Provide the (X, Y) coordinate of the cell's center where the given text is located.  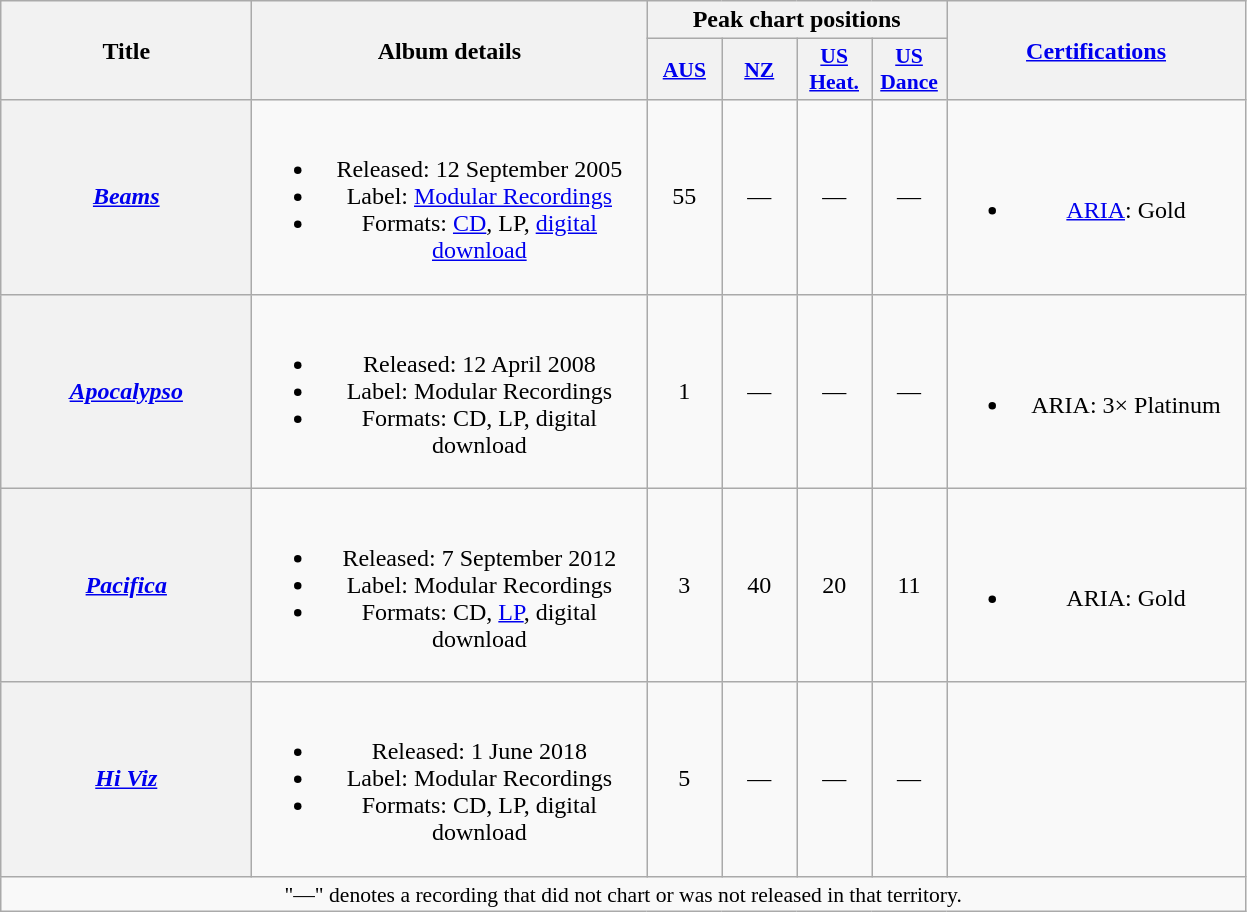
Album details (450, 50)
Released: 1 June 2018Label: Modular RecordingsFormats: CD, LP, digital download (450, 779)
"—" denotes a recording that did not chart or was not released in that territory. (624, 894)
Pacifica (126, 585)
5 (684, 779)
1 (684, 391)
ARIA: 3× Platinum (1096, 391)
Released: 12 April 2008Label: Modular RecordingsFormats: CD, LP, digital download (450, 391)
Certifications (1096, 50)
40 (760, 585)
3 (684, 585)
US Dance (910, 70)
11 (910, 585)
Title (126, 50)
Released: 7 September 2012Label: Modular RecordingsFormats: CD, LP, digital download (450, 585)
55 (684, 197)
NZ (760, 70)
Released: 12 September 2005Label: Modular RecordingsFormats: CD, LP, digital download (450, 197)
Hi Viz (126, 779)
20 (834, 585)
US Heat. (834, 70)
Peak chart positions (797, 20)
Beams (126, 197)
Apocalypso (126, 391)
AUS (684, 70)
